Determine the [x, y] coordinate at the center of the cell enclosing the given text.  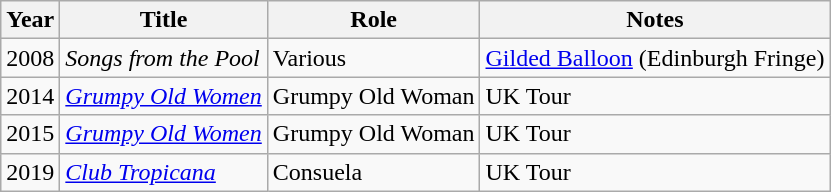
Various [374, 58]
Gilded Balloon (Edinburgh Fringe) [655, 58]
2015 [30, 134]
Year [30, 20]
2008 [30, 58]
Club Tropicana [164, 172]
Songs from the Pool [164, 58]
2014 [30, 96]
Role [374, 20]
Title [164, 20]
2019 [30, 172]
Notes [655, 20]
Consuela [374, 172]
